Provide the [x, y] coordinate of the cell's center where the given text is located.  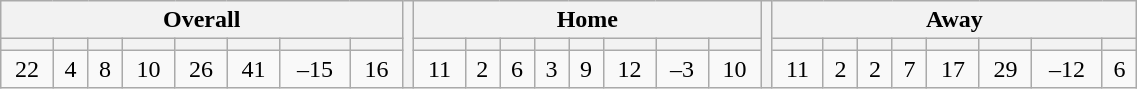
Overall [202, 20]
–3 [682, 69]
41 [253, 69]
8 [106, 69]
–12 [1067, 69]
29 [1005, 69]
9 [586, 69]
12 [629, 69]
–15 [315, 69]
4 [70, 69]
Away [954, 20]
22 [27, 69]
16 [376, 69]
7 [910, 69]
17 [953, 69]
Home [588, 20]
3 [552, 69]
26 [201, 69]
